Return the (x, y) coordinate for the center point of the cell that contains the specified text.  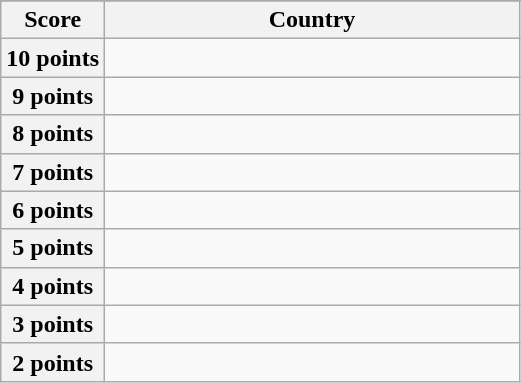
Score (53, 20)
10 points (53, 58)
Country (312, 20)
2 points (53, 362)
7 points (53, 172)
8 points (53, 134)
3 points (53, 324)
6 points (53, 210)
4 points (53, 286)
5 points (53, 248)
9 points (53, 96)
